Detect which cell encompasses the target text, then output its [X, Y] center coordinate. 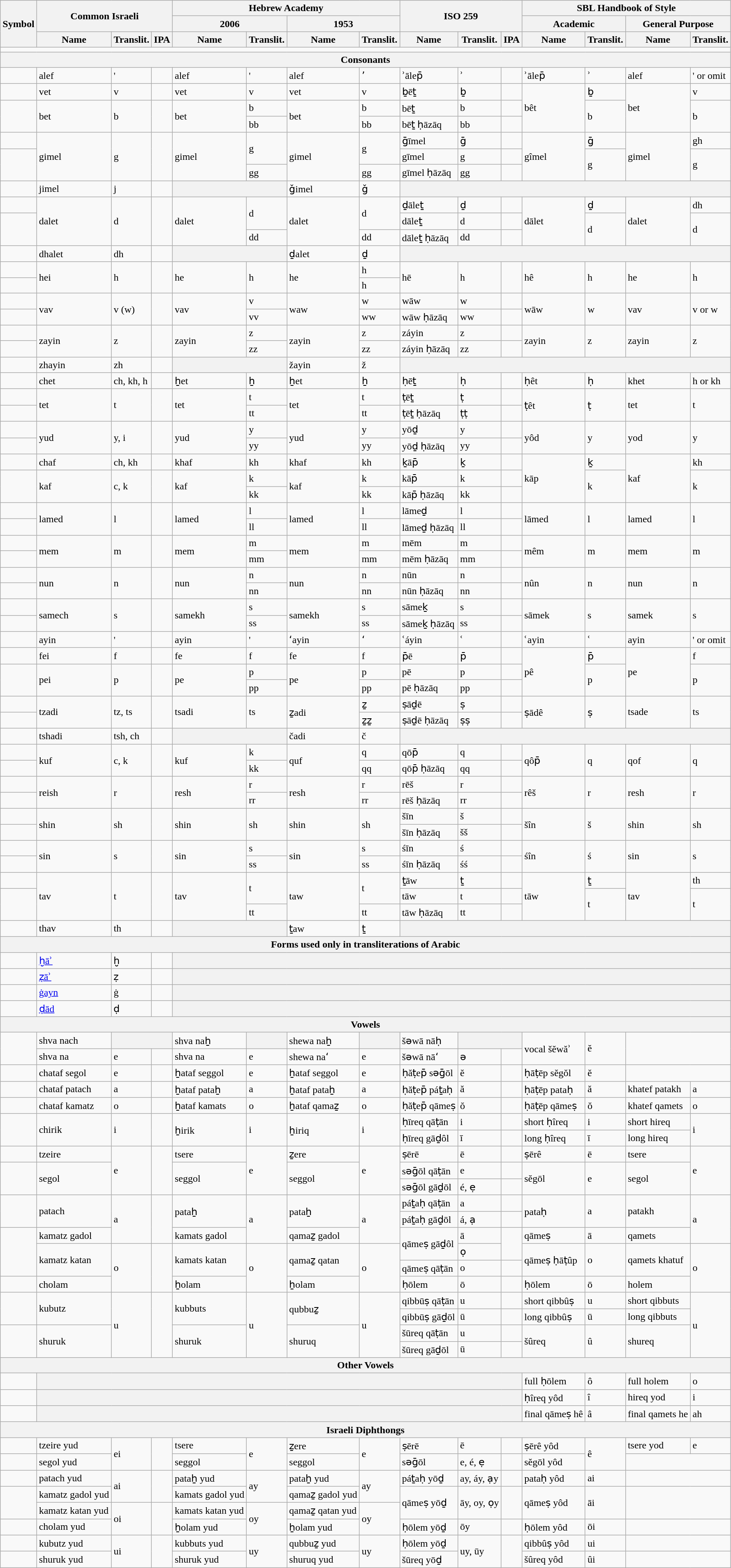
pataḥ yôd [554, 1478]
šūreq yōḏ [428, 1559]
ṣāḏē [428, 704]
nūn ḥāzāq [428, 591]
pē ḥāzāq [428, 688]
kamats katan [209, 1260]
rêš [554, 793]
šūreq gāḏōl [428, 1349]
taw [323, 897]
ṭēṯ [428, 397]
ḥăṭep̄ qāmeṣ [428, 1106]
qamaẕ gadol [323, 1236]
ei [132, 1454]
kamatz katan [74, 1260]
ẓ [132, 977]
kamats katan yud [209, 1511]
samech [74, 616]
chataf patach [74, 1089]
khatef patakh [658, 1089]
shuruq [323, 1341]
cholam yud [74, 1527]
tsadi [209, 713]
šš [479, 832]
khatef qamets [658, 1106]
ōi [605, 1527]
wāw ḥāzāq [428, 317]
səḡōl qāṭān [428, 1171]
long qibbûṣ [554, 1317]
uy, ūy [479, 1552]
yod [658, 437]
full ḥōlem [554, 1381]
ġayn [74, 993]
fei [74, 656]
Israeli Diphthongs [365, 1430]
mēm ḥāzāq [428, 559]
qamaẕ gadol yud [323, 1494]
šīn ḥāzāq [428, 832]
Vowels [365, 1024]
kamats gadol yud [209, 1494]
tāw ḥāzāq [428, 912]
ḥīreq qāṭān [428, 1122]
oi [132, 1519]
śîn [554, 856]
ḥăṭep̄ səḡōl [428, 1073]
shva naẖ [209, 1040]
bêt [554, 108]
ẖirik [209, 1130]
ṯāw [428, 881]
tz, ts [132, 713]
tsade [658, 713]
ʿáyin [428, 640]
long ḥîreq [554, 1138]
šûreq [554, 1341]
kubbuts [209, 1308]
šīn [428, 816]
SBL Handbook of Style [627, 8]
short ḥîreq [554, 1122]
ọ [479, 1252]
ḫ [132, 961]
dāleṯ ḥāzāq [428, 238]
qāmeṣ gāḏôl [428, 1243]
ISO 259 [461, 16]
ʼ [379, 76]
ch, kh [132, 462]
ʻ [379, 640]
Other Vowels [365, 1365]
waw [323, 309]
reish [74, 793]
cholam [74, 1284]
šəwā nāḥ [428, 1040]
qôp̄ [554, 760]
short qibbûṣ [554, 1301]
qof [658, 760]
lāmeḏ ḥāzāq [428, 527]
Forms used only in transliterations of Arabic [365, 944]
hei [74, 277]
čadi [323, 736]
bēṯ [428, 108]
səḡōl gāḏōl [428, 1187]
khet [658, 381]
ṣādê [554, 713]
ʿayin [554, 640]
gh [710, 141]
kubbuts yud [209, 1543]
ḥāṭēp pataḥ [554, 1089]
āy, oy, ọy [479, 1502]
ṣṣ [479, 720]
páṯaḥ yōḏ [428, 1478]
samek [658, 616]
ṭēṯ ḥāzāq [428, 413]
long hireq [658, 1138]
ṭṭ [479, 413]
ẓāʾ [74, 977]
səḡōl [428, 1462]
zhayin [74, 365]
ṣērê [554, 1154]
holem [658, 1284]
Consonants [365, 60]
v (w) [132, 309]
ẖataf qamaẕ [323, 1106]
tsh, ch [132, 736]
ḍād [74, 1009]
ḥōlem yôd [554, 1527]
kubutz yud [74, 1543]
chirik [74, 1130]
ḥāṭēp qāmeṣ [554, 1106]
General Purpose [678, 24]
h or kh [710, 381]
ṣērê yôd [554, 1446]
jimel [74, 189]
qubbuẕ [323, 1308]
gīmel ḥāzāq [428, 173]
full holem [658, 1381]
ġ [132, 993]
ḫāʾ [74, 961]
pataḥ [554, 1211]
j [132, 189]
ê [605, 1454]
hireq yod [658, 1397]
ẖiriq [323, 1130]
short qibbuts [658, 1301]
1953 [343, 24]
patach [74, 1211]
sāmeḵ ḥāzāq [428, 623]
qāmeṣ yôd [554, 1502]
Symbol [19, 24]
qubbuẕ yud [323, 1543]
ay, áy, ạy [479, 1478]
bēṯ ḥāzāq [428, 125]
ḥāṭēp sĕgŏl [554, 1073]
ḵāp̄ [428, 462]
šəwā nāʻ [428, 1057]
ḏāleṯ [428, 205]
sāmek [554, 616]
gīmel [428, 157]
ḇēṯ [428, 92]
ṯaw [323, 929]
šûreq yôd [554, 1559]
ḥêt [554, 381]
sāmeḵ [428, 607]
záyin ḥāzāq [428, 349]
final qāmeṣ hê [554, 1414]
zh [132, 365]
č [379, 736]
Academic [574, 24]
ẕẕ [379, 720]
qāmeṣ ḥāṭûp [554, 1260]
Hebrew Academy [286, 8]
p̄ē [428, 656]
ṭêt [554, 405]
chaf [74, 462]
ə [479, 1057]
patakh [658, 1211]
ḥăṭep̄ páṯaḥ [428, 1089]
ẕadi [323, 713]
qamets [658, 1236]
kubutz [74, 1308]
vocal šĕwăʾ [554, 1049]
kāp [554, 478]
qāmeṣ [554, 1236]
2006 [229, 24]
rēš [428, 784]
final qamets he [658, 1414]
ḥēṯ [428, 381]
ž [379, 365]
v or w [710, 309]
û [605, 1341]
short hireq [658, 1122]
segol yud [74, 1462]
ǧimel [323, 189]
qamaẕ qatan [323, 1260]
ṣāḏē ḥāzāq [428, 720]
qamaẕ qatan yud [323, 1511]
shuruq yud [323, 1559]
quf [323, 760]
mēm [428, 543]
kāp̄ ḥāzāq [428, 495]
śīn [428, 848]
ẖataf kamats [209, 1106]
śīn ḥāzāq [428, 864]
nûn [554, 583]
pei [74, 680]
páṯaḥ qāṭān [428, 1203]
qamets khatuf [658, 1260]
ḍ [132, 1009]
ḏalet [323, 254]
qibbūṣ gāḏōl [428, 1317]
gîmel [554, 156]
šūreq qāṭān [428, 1333]
shewa naʻ [323, 1057]
lāmeḏ [428, 511]
ǧ [379, 189]
tsere yod [658, 1446]
Common Israeli [104, 16]
ḥīreq gāḏôl [428, 1138]
ẕ [379, 704]
qōp̄ ḥāzāq [428, 768]
chataf kamatz [74, 1106]
hē [428, 277]
tzeire [74, 1154]
kamatz katan yud [74, 1511]
á, ạ [479, 1220]
tzeire yud [74, 1446]
ûi [605, 1559]
šîn [554, 824]
nūn [428, 575]
pē [428, 672]
â [605, 1414]
āi [605, 1502]
ʻayin [323, 640]
î [605, 1397]
chataf segol [74, 1073]
e, é, ẹ [479, 1462]
shva nach [74, 1040]
ḡīmel [428, 141]
ah [710, 1414]
mêm [554, 551]
vv [267, 317]
qibbûṣ yôd [554, 1543]
žayin [323, 365]
kamatz gadol yud [74, 1494]
qāmeṣ yōḏ [428, 1502]
ch, kh, h [132, 381]
qāmeṣ qāṭān [428, 1268]
páṯaḥ gāḏōl [428, 1220]
long qibbuts [658, 1317]
záyin [428, 333]
lāmed [554, 519]
ōy [479, 1527]
śś [479, 864]
yōḏ [428, 429]
ḥîreq yôd [554, 1397]
dāleṯ [428, 221]
y, i [132, 437]
chet [74, 381]
hê [554, 277]
kāp̄ [428, 478]
shureq [658, 1341]
qōp̄ [428, 752]
tshadi [74, 736]
rēš ḥāzāq [428, 800]
shewa naẖ [323, 1040]
sĕgōl [554, 1178]
thav [74, 929]
dālet [554, 221]
dhalet [74, 254]
sĕgōl yôd [554, 1462]
tzadi [74, 713]
ô [605, 1381]
yôd [554, 437]
pê [554, 671]
kamats gadol [209, 1236]
patach yud [74, 1478]
é, ẹ [479, 1187]
qibbūṣ qāṭān [428, 1301]
kamatz gadol [74, 1236]
yōḏ ḥāzāq [428, 446]
